Extract the (x, y) coordinate from the center of the cell holding the provided text.  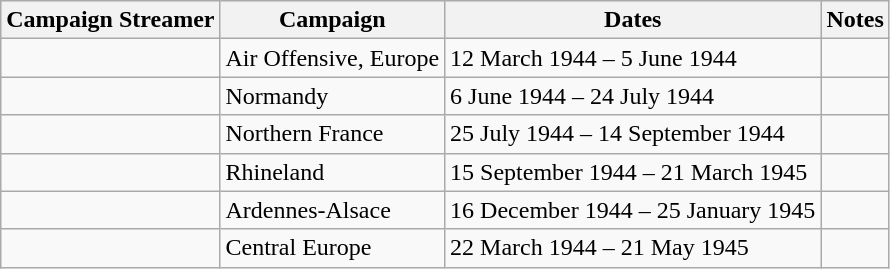
Campaign (332, 20)
6 June 1944 – 24 July 1944 (633, 96)
Ardennes-Alsace (332, 210)
15 September 1944 – 21 March 1945 (633, 172)
Dates (633, 20)
25 July 1944 – 14 September 1944 (633, 134)
Rhineland (332, 172)
22 March 1944 – 21 May 1945 (633, 248)
16 December 1944 – 25 January 1945 (633, 210)
Campaign Streamer (110, 20)
Normandy (332, 96)
Air Offensive, Europe (332, 58)
Notes (855, 20)
Northern France (332, 134)
Central Europe (332, 248)
12 March 1944 – 5 June 1944 (633, 58)
